Determine the (x, y) coordinate at the center of the cell enclosing the given text.  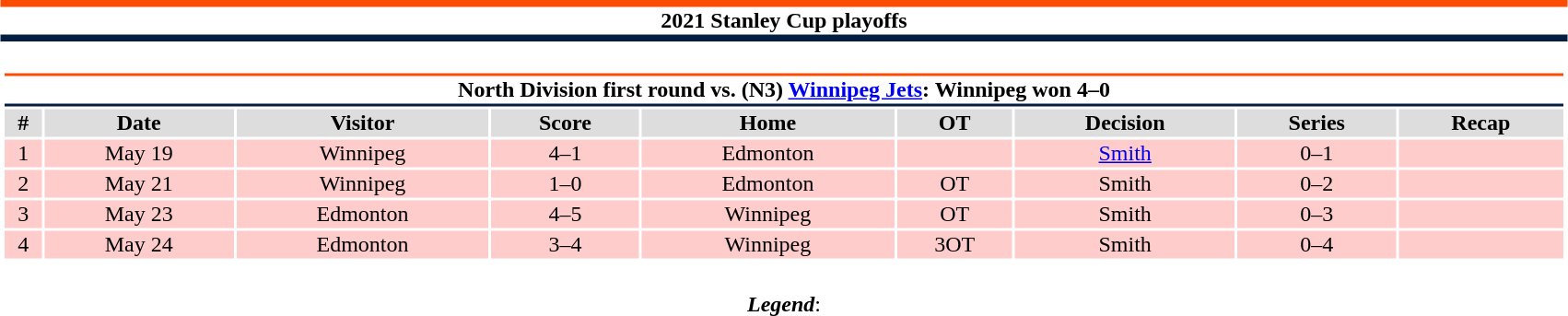
3–4 (566, 244)
0–1 (1317, 154)
2 (23, 183)
May 21 (138, 183)
3 (23, 215)
4 (23, 244)
Decision (1126, 123)
Series (1317, 123)
4–1 (566, 154)
1–0 (566, 183)
Score (566, 123)
1 (23, 154)
4–5 (566, 215)
# (23, 123)
May 19 (138, 154)
May 24 (138, 244)
0–3 (1317, 215)
2021 Stanley Cup playoffs (784, 20)
3OT (954, 244)
0–4 (1317, 244)
May 23 (138, 215)
Home (767, 123)
North Division first round vs. (N3) Winnipeg Jets: Winnipeg won 4–0 (783, 90)
Date (138, 123)
Recap (1481, 123)
Visitor (362, 123)
0–2 (1317, 183)
